From the cell containing the given text, extract its center point as [x, y] coordinate. 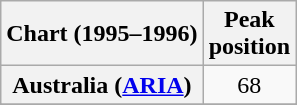
68 [249, 85]
Chart (1995–1996) [102, 34]
Peakposition [249, 34]
Australia (ARIA) [102, 85]
